Identify which cell holds the provided text, then report its [x, y] central coordinate. 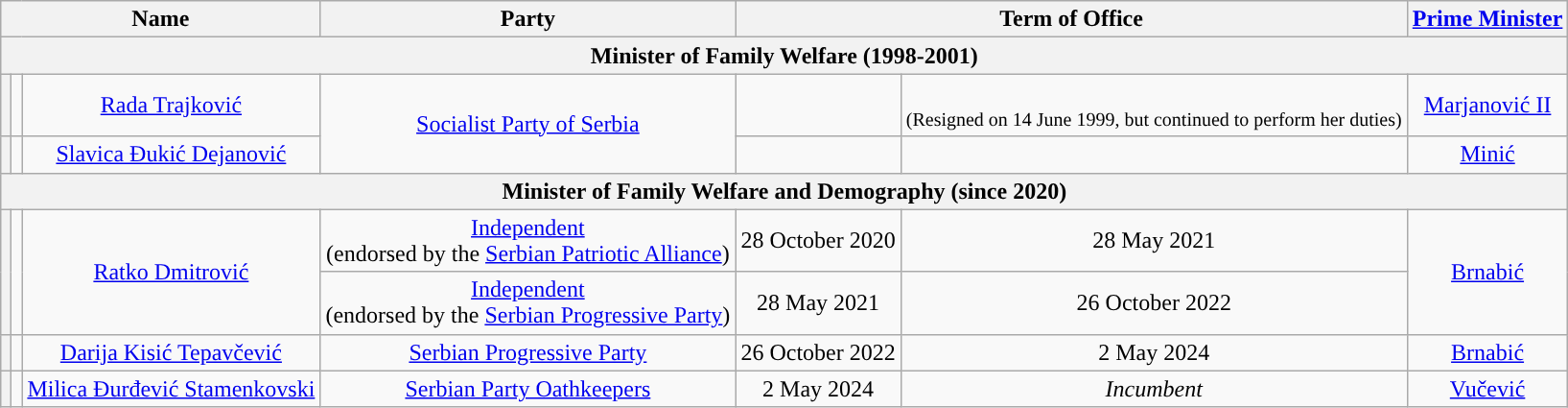
Socialist Party of Serbia [527, 123]
Serbian Party Oathkeepers [527, 389]
Minister of Family Welfare (1998-2001) [784, 56]
Independent(endorsed by the Serbian Patriotic Alliance) [527, 240]
Ratko Dmitrović [171, 272]
Name [161, 19]
Minister of Family Welfare and Demography (since 2020) [784, 191]
Party [527, 19]
Minić [1487, 155]
Term of Office [1071, 19]
Prime Minister [1487, 19]
Slavica Đukić Dejanović [171, 155]
Vučević [1487, 389]
Independent(endorsed by the Serbian Progressive Party) [527, 303]
28 October 2020 [818, 240]
Serbian Progressive Party [527, 352]
Incumbent [1154, 389]
Marjanović II [1487, 106]
Darija Kisić Tepavčević [171, 352]
Milica Đurđević Stamenkovski [171, 389]
(Resigned on 14 June 1999, but continued to perform her duties) [1154, 106]
Rada Trajković [171, 106]
